Return the [X, Y] coordinate for the center point of the cell that contains the specified text.  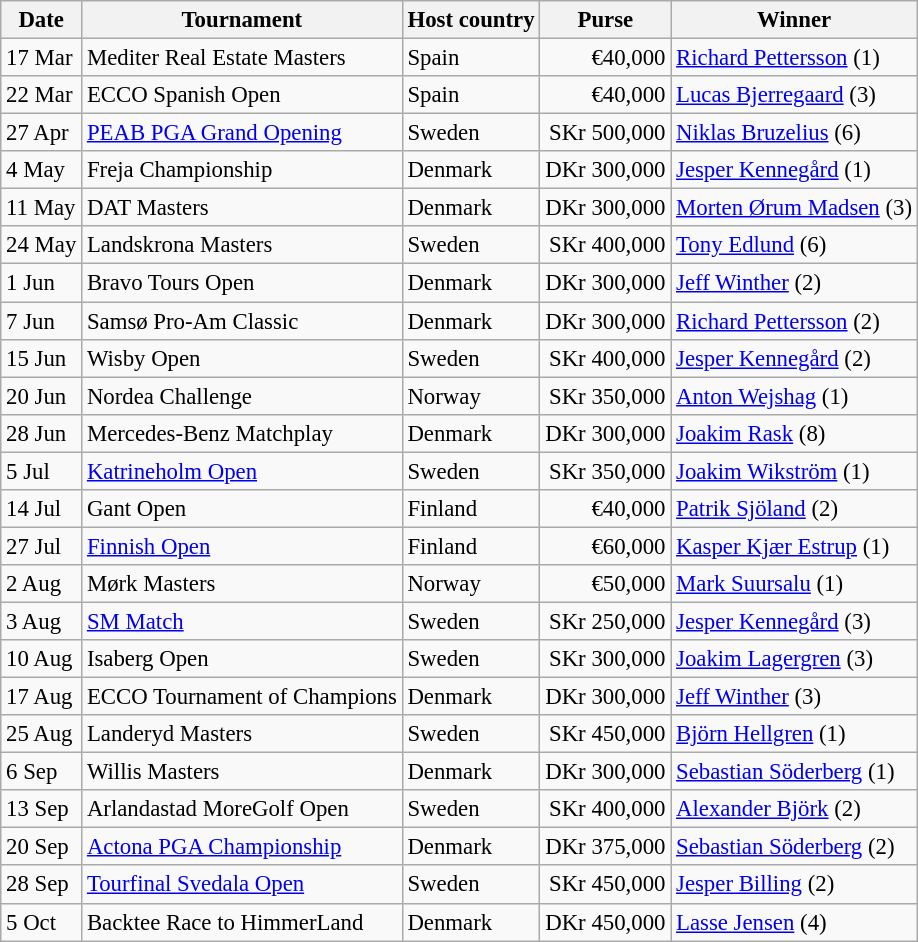
ECCO Tournament of Champions [242, 697]
Jeff Winther (3) [794, 697]
Patrik Sjöland (2) [794, 509]
Joakim Lagergren (3) [794, 659]
Jeff Winther (2) [794, 283]
20 Jun [42, 396]
Jesper Billing (2) [794, 885]
Niklas Bruzelius (6) [794, 133]
Nordea Challenge [242, 396]
1 Jun [42, 283]
27 Jul [42, 546]
€50,000 [606, 584]
Date [42, 20]
Winner [794, 20]
Sebastian Söderberg (1) [794, 772]
SM Match [242, 621]
Jesper Kennegård (2) [794, 358]
5 Oct [42, 922]
Alexander Björk (2) [794, 809]
Lucas Bjerregaard (3) [794, 95]
Björn Hellgren (1) [794, 734]
Kasper Kjær Estrup (1) [794, 546]
Mediter Real Estate Masters [242, 58]
Tourfinal Svedala Open [242, 885]
SKr 300,000 [606, 659]
Backtee Race to HimmerLand [242, 922]
24 May [42, 245]
Joakim Wikström (1) [794, 471]
Actona PGA Championship [242, 847]
Bravo Tours Open [242, 283]
Tournament [242, 20]
€60,000 [606, 546]
4 May [42, 170]
17 Mar [42, 58]
Jesper Kennegård (1) [794, 170]
10 Aug [42, 659]
Gant Open [242, 509]
Wisby Open [242, 358]
Richard Pettersson (2) [794, 321]
Jesper Kennegård (3) [794, 621]
Anton Wejshag (1) [794, 396]
27 Apr [42, 133]
SKr 250,000 [606, 621]
7 Jun [42, 321]
5 Jul [42, 471]
Arlandastad MoreGolf Open [242, 809]
Host country [471, 20]
15 Jun [42, 358]
3 Aug [42, 621]
Freja Championship [242, 170]
28 Jun [42, 433]
Joakim Rask (8) [794, 433]
Landeryd Masters [242, 734]
17 Aug [42, 697]
Sebastian Söderberg (2) [794, 847]
Purse [606, 20]
25 Aug [42, 734]
Richard Pettersson (1) [794, 58]
28 Sep [42, 885]
Lasse Jensen (4) [794, 922]
Isaberg Open [242, 659]
DKr 375,000 [606, 847]
Morten Ørum Madsen (3) [794, 208]
ECCO Spanish Open [242, 95]
13 Sep [42, 809]
22 Mar [42, 95]
Tony Edlund (6) [794, 245]
Mark Suursalu (1) [794, 584]
14 Jul [42, 509]
11 May [42, 208]
20 Sep [42, 847]
Samsø Pro-Am Classic [242, 321]
Mercedes-Benz Matchplay [242, 433]
6 Sep [42, 772]
2 Aug [42, 584]
SKr 500,000 [606, 133]
DAT Masters [242, 208]
Katrineholm Open [242, 471]
PEAB PGA Grand Opening [242, 133]
Landskrona Masters [242, 245]
DKr 450,000 [606, 922]
Finnish Open [242, 546]
Mørk Masters [242, 584]
Willis Masters [242, 772]
